Search for the cell housing the specified text and yield its [x, y] center coordinate. 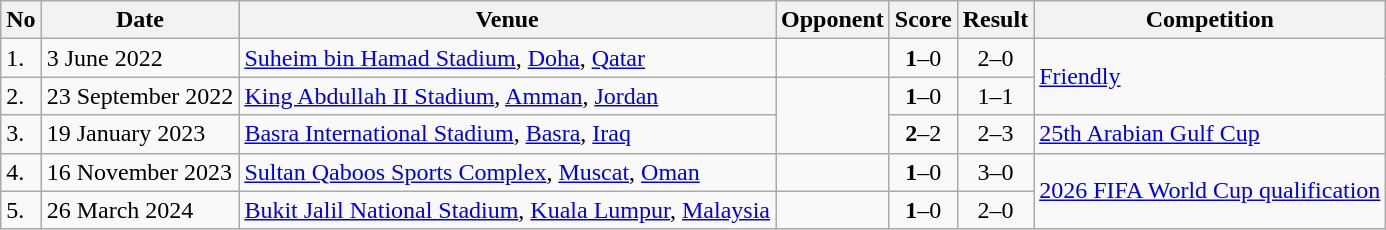
Suheim bin Hamad Stadium, Doha, Qatar [508, 58]
Competition [1210, 20]
Opponent [833, 20]
1. [21, 58]
5. [21, 210]
Friendly [1210, 77]
Score [923, 20]
3 June 2022 [140, 58]
3. [21, 134]
26 March 2024 [140, 210]
2. [21, 96]
2026 FIFA World Cup qualification [1210, 191]
2–2 [923, 134]
25th Arabian Gulf Cup [1210, 134]
4. [21, 172]
19 January 2023 [140, 134]
No [21, 20]
King Abdullah II Stadium, Amman, Jordan [508, 96]
Result [995, 20]
1–1 [995, 96]
3–0 [995, 172]
Bukit Jalil National Stadium, Kuala Lumpur, Malaysia [508, 210]
23 September 2022 [140, 96]
Basra International Stadium, Basra, Iraq [508, 134]
Date [140, 20]
Sultan Qaboos Sports Complex, Muscat, Oman [508, 172]
16 November 2023 [140, 172]
Venue [508, 20]
2–3 [995, 134]
